From the cell containing the given text, extract its center point as (X, Y) coordinate. 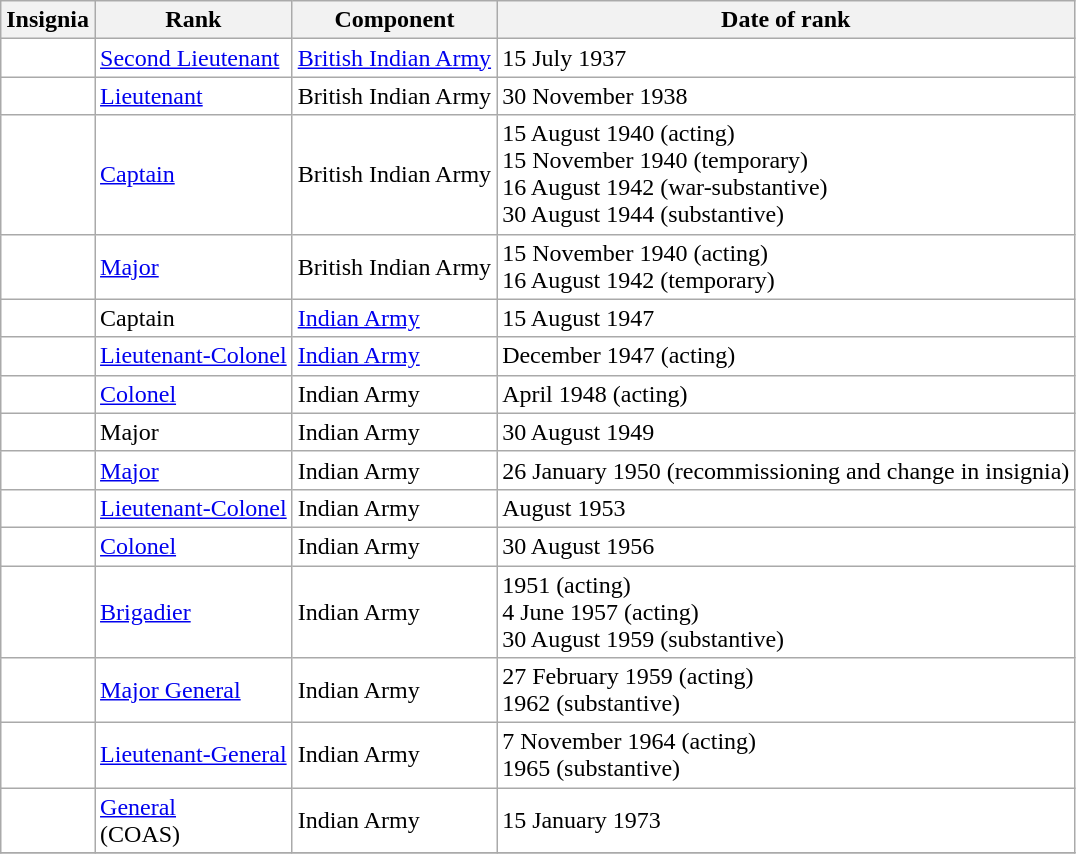
Major General (194, 690)
15 August 1940 (acting)15 November 1940 (temporary)16 August 1942 (war-substantive)30 August 1944 (substantive) (786, 174)
Date of rank (786, 20)
Lieutenant-General (194, 756)
1951 (acting)4 June 1957 (acting)30 August 1959 (substantive) (786, 612)
August 1953 (786, 508)
April 1948 (acting) (786, 394)
December 1947 (acting) (786, 356)
15 July 1937 (786, 58)
Lieutenant (194, 96)
30 August 1956 (786, 546)
7 November 1964 (acting)1965 (substantive) (786, 756)
Brigadier (194, 612)
15 January 1973 (786, 820)
15 August 1947 (786, 318)
Rank (194, 20)
30 November 1938 (786, 96)
15 November 1940 (acting)16 August 1942 (temporary) (786, 266)
26 January 1950 (recommissioning and change in insignia) (786, 470)
Second Lieutenant (194, 58)
General(COAS) (194, 820)
Component (394, 20)
Insignia (48, 20)
27 February 1959 (acting)1962 (substantive) (786, 690)
30 August 1949 (786, 432)
